Find where the given text appears and provide that cell's center as [X, Y] coordinate. 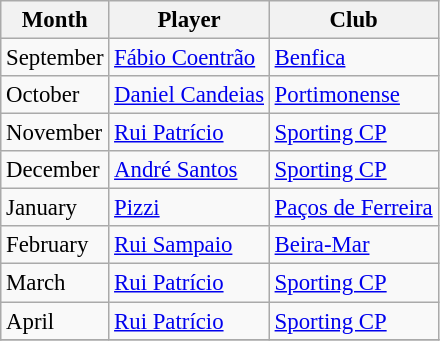
Paços de Ferreira [354, 208]
February [55, 245]
September [55, 58]
January [55, 208]
Club [354, 20]
Daniel Candeias [190, 95]
December [55, 170]
November [55, 133]
October [55, 95]
Pizzi [190, 208]
Portimonense [354, 95]
Player [190, 20]
Beira-Mar [354, 245]
March [55, 283]
Rui Sampaio [190, 245]
April [55, 321]
Benfica [354, 58]
Month [55, 20]
Fábio Coentrão [190, 58]
André Santos [190, 170]
